Return (X, Y) of the center of cell containing provided text 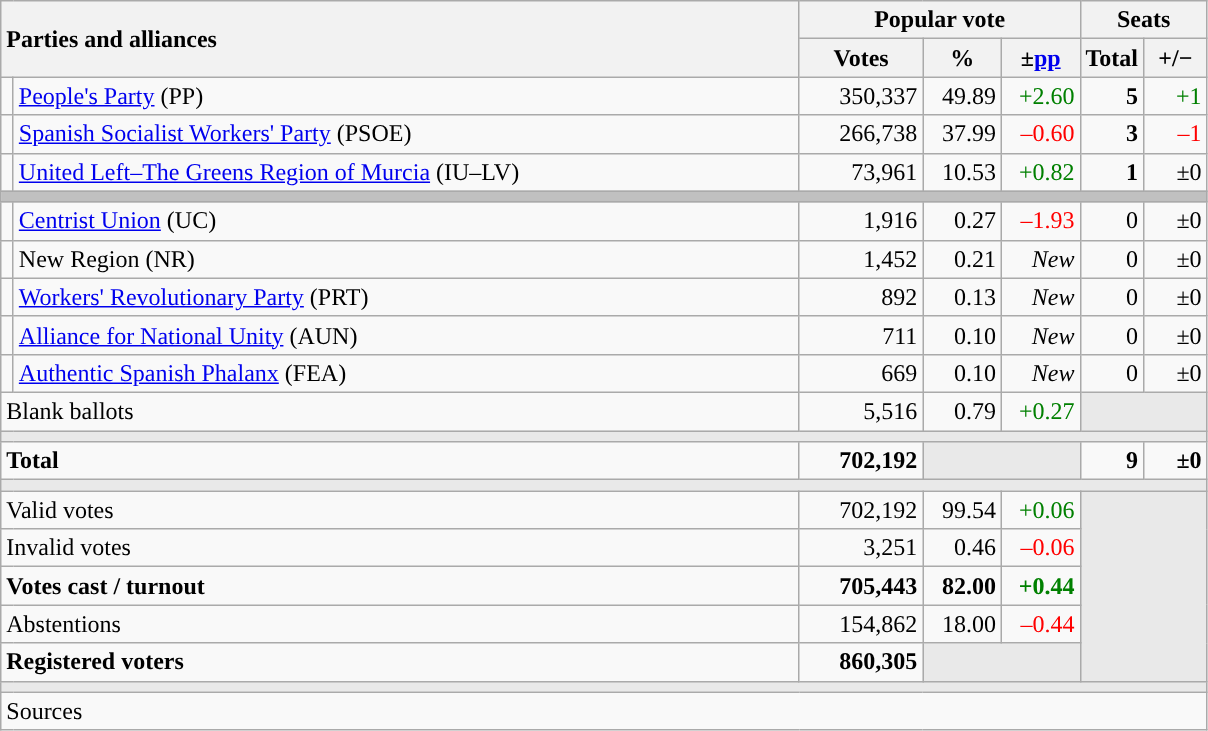
Votes (861, 58)
Votes cast / turnout (400, 586)
Abstentions (400, 624)
Alliance for National Unity (AUN) (406, 335)
1,916 (861, 221)
Authentic Spanish Phalanx (FEA) (406, 373)
18.00 (962, 624)
5,516 (861, 411)
0.13 (962, 297)
9 (1112, 461)
0.79 (962, 411)
3 (1112, 134)
–1.93 (1040, 221)
+0.27 (1040, 411)
–0.44 (1040, 624)
3,251 (861, 548)
+0.82 (1040, 172)
669 (861, 373)
711 (861, 335)
Registered voters (400, 662)
–0.06 (1040, 548)
Popular vote (940, 20)
10.53 (962, 172)
People's Party (PP) (406, 96)
–0.60 (1040, 134)
% (962, 58)
Sources (604, 711)
–1 (1176, 134)
82.00 (962, 586)
+2.60 (1040, 96)
266,738 (861, 134)
±pp (1040, 58)
154,862 (861, 624)
Blank ballots (400, 411)
Invalid votes (400, 548)
Centrist Union (UC) (406, 221)
5 (1112, 96)
United Left–The Greens Region of Murcia (IU–LV) (406, 172)
+/− (1176, 58)
Workers' Revolutionary Party (PRT) (406, 297)
+1 (1176, 96)
0.21 (962, 259)
892 (861, 297)
Parties and alliances (400, 39)
1 (1112, 172)
+0.06 (1040, 510)
1,452 (861, 259)
49.89 (962, 96)
New Region (NR) (406, 259)
+0.44 (1040, 586)
Spanish Socialist Workers' Party (PSOE) (406, 134)
0.46 (962, 548)
705,443 (861, 586)
860,305 (861, 662)
350,337 (861, 96)
73,961 (861, 172)
0.27 (962, 221)
Seats (1144, 20)
37.99 (962, 134)
Valid votes (400, 510)
99.54 (962, 510)
